Capture the cell that displays the provided text and extract its (X, Y) central coordinate. 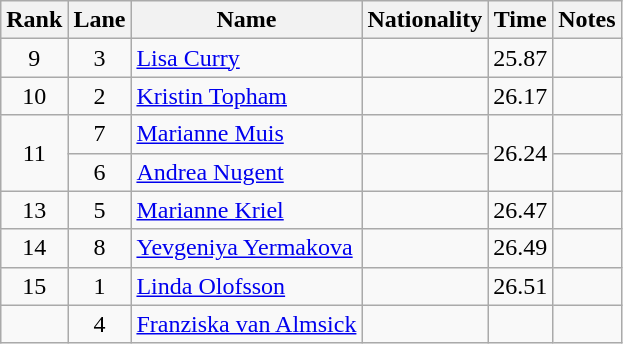
1 (100, 286)
26.24 (520, 153)
6 (100, 172)
Linda Olofsson (246, 286)
Yevgeniya Yermakova (246, 248)
Time (520, 20)
25.87 (520, 58)
26.51 (520, 286)
Franziska van Almsick (246, 324)
Marianne Muis (246, 134)
Andrea Nugent (246, 172)
5 (100, 210)
8 (100, 248)
7 (100, 134)
Marianne Kriel (246, 210)
26.47 (520, 210)
14 (34, 248)
26.17 (520, 96)
Nationality (425, 20)
26.49 (520, 248)
11 (34, 153)
10 (34, 96)
13 (34, 210)
Notes (587, 20)
2 (100, 96)
Kristin Topham (246, 96)
Name (246, 20)
4 (100, 324)
Lane (100, 20)
Rank (34, 20)
3 (100, 58)
Lisa Curry (246, 58)
9 (34, 58)
15 (34, 286)
